Pinpoint the cell where the given text exists, returning its [x, y] midpoint coordinate. 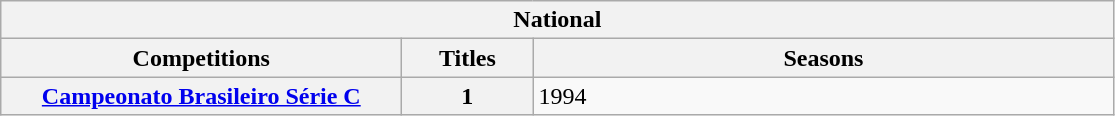
Titles [468, 58]
Campeonato Brasileiro Série C [202, 96]
Competitions [202, 58]
Seasons [824, 58]
National [558, 20]
1994 [824, 96]
1 [468, 96]
